Detect which cell encompasses the target text, then output its [x, y] center coordinate. 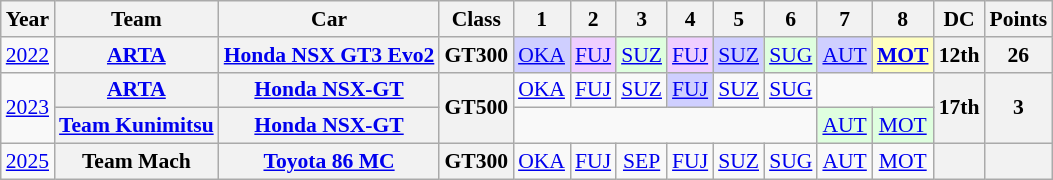
2023 [28, 108]
1 [542, 19]
5 [738, 19]
17th [960, 108]
Team [136, 19]
2025 [28, 162]
7 [844, 19]
SEP [642, 162]
Team Mach [136, 162]
2 [593, 19]
GT500 [476, 108]
Team Kunimitsu [136, 126]
6 [790, 19]
DC [960, 19]
Toyota 86 MC [330, 162]
8 [903, 19]
4 [690, 19]
Honda NSX GT3 Evo2 [330, 55]
2022 [28, 55]
Year [28, 19]
12th [960, 55]
Car [330, 19]
26 [1018, 55]
Points [1018, 19]
Class [476, 19]
